Detect which cell encompasses the target text, then output its [X, Y] center coordinate. 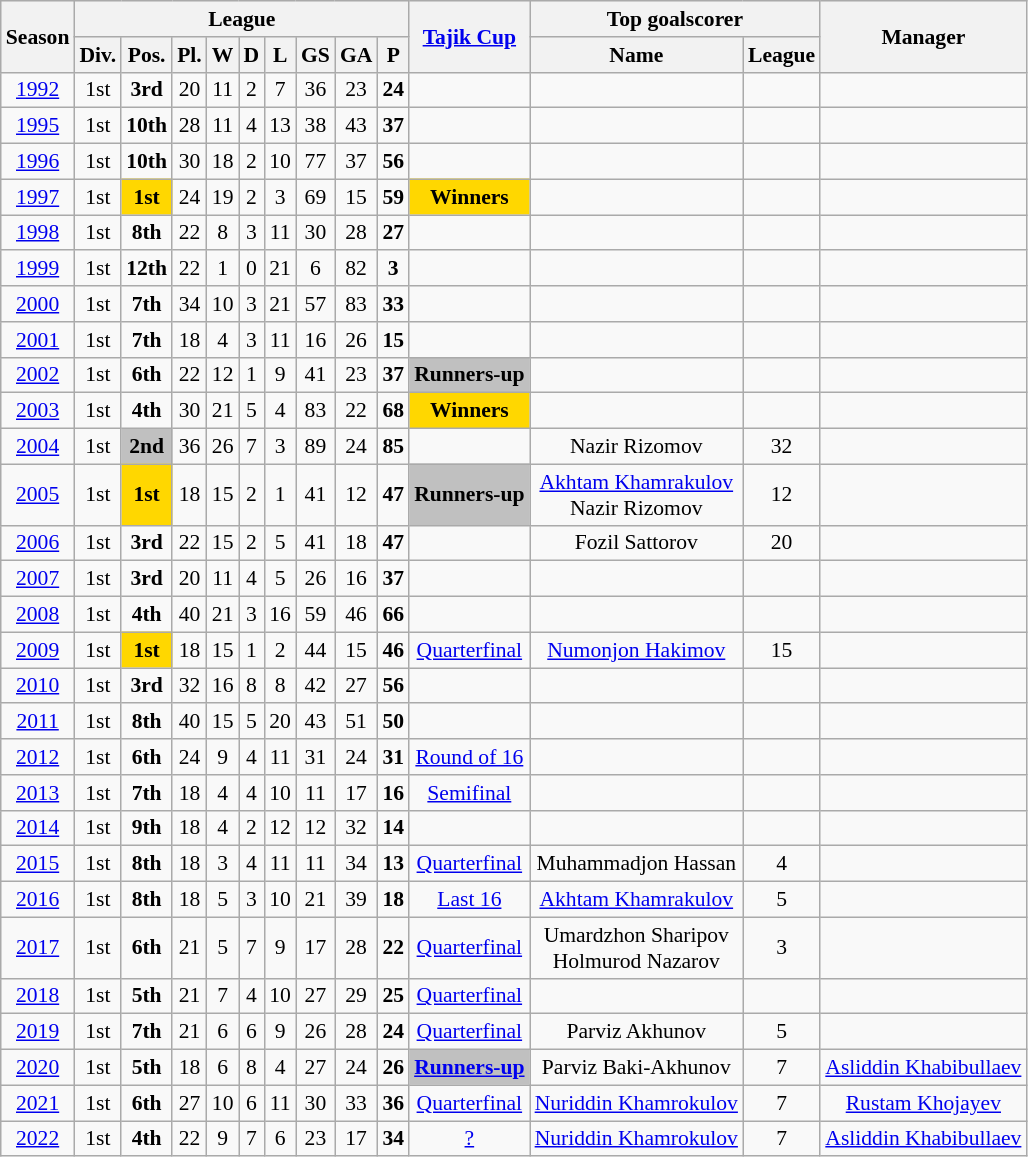
2008 [38, 615]
L [280, 55]
1996 [38, 162]
Pos. [146, 55]
44 [316, 650]
Top goalscorer [676, 19]
2005 [38, 494]
2017 [38, 948]
77 [316, 162]
12th [146, 269]
9th [146, 828]
2018 [38, 996]
2007 [38, 579]
Parviz Baki-Akhunov [636, 1068]
2022 [38, 1139]
2011 [38, 722]
0 [251, 269]
51 [356, 722]
2020 [38, 1068]
1997 [38, 197]
Tajik Cup [469, 36]
2019 [38, 1032]
Div. [98, 55]
82 [356, 269]
2012 [38, 757]
2009 [38, 650]
2006 [38, 543]
2000 [38, 304]
Season [38, 36]
1992 [38, 90]
Pl. [190, 55]
2004 [38, 447]
Numonjon Hakimov [636, 650]
68 [393, 411]
Umardzhon Sharipov Holmurod Nazarov [636, 948]
38 [316, 126]
2002 [38, 375]
D [251, 55]
25 [393, 996]
2015 [38, 864]
W [223, 55]
P [393, 55]
69 [316, 197]
2014 [38, 828]
Akhtam Khamrakulov Nazir Rizomov [636, 494]
Round of 16 [469, 757]
Nazir Rizomov [636, 447]
39 [356, 900]
66 [393, 615]
19 [223, 197]
2001 [38, 340]
2013 [38, 793]
42 [316, 686]
Akhtam Khamrakulov [636, 900]
2003 [38, 411]
29 [356, 996]
Manager [923, 36]
Parviz Akhunov [636, 1032]
Muhammadjon Hassan [636, 864]
50 [393, 722]
2010 [38, 686]
57 [316, 304]
85 [393, 447]
2nd [146, 447]
GA [356, 55]
2021 [38, 1103]
14 [393, 828]
1999 [38, 269]
Fozil Sattorov [636, 543]
89 [316, 447]
Rustam Khojayev [923, 1103]
2016 [38, 900]
GS [316, 55]
Name [636, 55]
Last 16 [469, 900]
1998 [38, 233]
1995 [38, 126]
Semifinal [469, 793]
? [469, 1139]
